Return the [x, y] coordinate for the center point of the cell that contains the specified text.  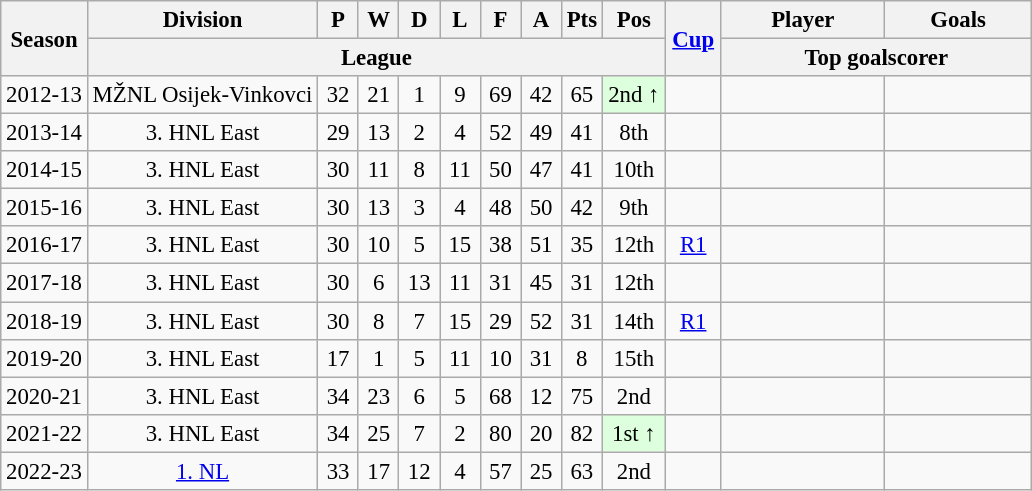
Player [803, 20]
8th [634, 133]
2014-15 [44, 170]
1. NL [202, 471]
2012-13 [44, 95]
21 [378, 95]
F [500, 20]
10th [634, 170]
32 [338, 95]
9 [460, 95]
D [420, 20]
2018-19 [44, 321]
W [378, 20]
65 [582, 95]
38 [500, 245]
2020-21 [44, 396]
2nd ↑ [634, 95]
35 [582, 245]
80 [500, 433]
2022-23 [44, 471]
2019-20 [44, 358]
82 [582, 433]
2017-18 [44, 283]
14th [634, 321]
Goals [958, 20]
57 [500, 471]
9th [634, 208]
Season [44, 38]
49 [542, 133]
Pos [634, 20]
Top goalscorer [876, 58]
P [338, 20]
47 [542, 170]
A [542, 20]
23 [378, 396]
51 [542, 245]
68 [500, 396]
45 [542, 283]
3 [420, 208]
League [376, 58]
2015-16 [44, 208]
1st ↑ [634, 433]
2021-22 [44, 433]
33 [338, 471]
Division [202, 20]
15th [634, 358]
L [460, 20]
MŽNL Osijek-Vinkovci [202, 95]
75 [582, 396]
2016-17 [44, 245]
69 [500, 95]
Pts [582, 20]
48 [500, 208]
20 [542, 433]
2013-14 [44, 133]
63 [582, 471]
Cup [693, 38]
